Capture the cell that displays the provided text and extract its [X, Y] central coordinate. 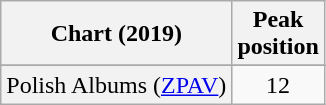
Chart (2019) [116, 34]
12 [278, 85]
Peakposition [278, 34]
Polish Albums (ZPAV) [116, 85]
